For the text-containing cell, return its midpoint in (x, y) coordinate format. 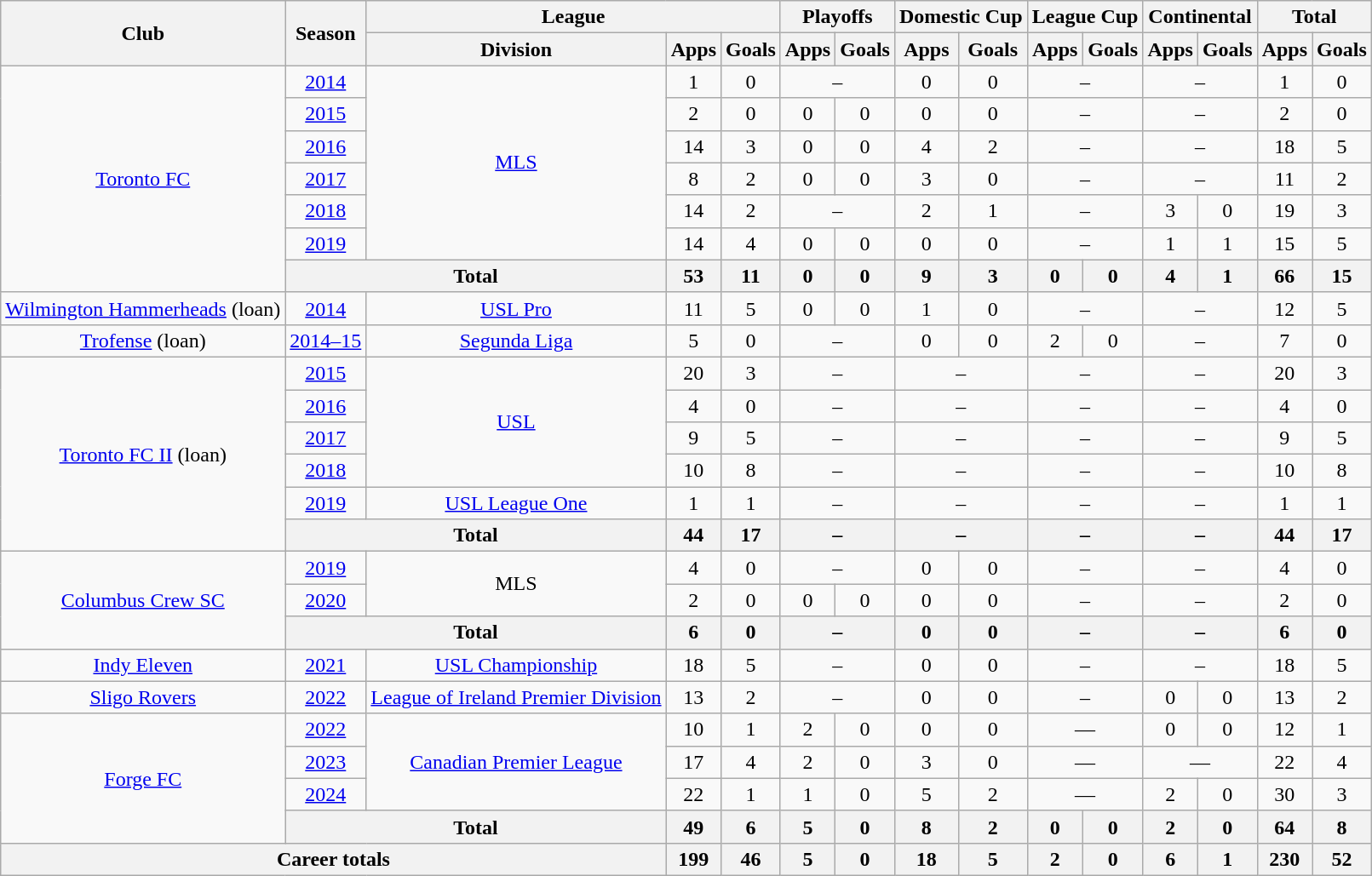
46 (751, 859)
2021 (325, 665)
USL (516, 421)
Sligo Rovers (143, 697)
30 (1284, 794)
19 (1284, 211)
Segunda Liga (516, 341)
Season (325, 33)
Club (143, 33)
League (573, 17)
Indy Eleven (143, 665)
2020 (325, 600)
7 (1284, 341)
230 (1284, 859)
53 (693, 276)
League Cup (1085, 17)
Trofense (loan) (143, 341)
Toronto FC II (loan) (143, 454)
Wilmington Hammerheads (loan) (143, 308)
Canadian Premier League (516, 762)
Continental (1200, 17)
Division (516, 49)
2023 (325, 762)
League of Ireland Premier Division (516, 697)
Columbus Crew SC (143, 600)
Domestic Cup (961, 17)
USL Pro (516, 308)
49 (693, 827)
USL League One (516, 503)
64 (1284, 827)
199 (693, 859)
USL Championship (516, 665)
2014–15 (325, 341)
Forge FC (143, 778)
Toronto FC (143, 179)
66 (1284, 276)
52 (1342, 859)
Career totals (334, 859)
Playoffs (837, 17)
2024 (325, 794)
